Identify which cell holds the provided text, then report its (X, Y) central coordinate. 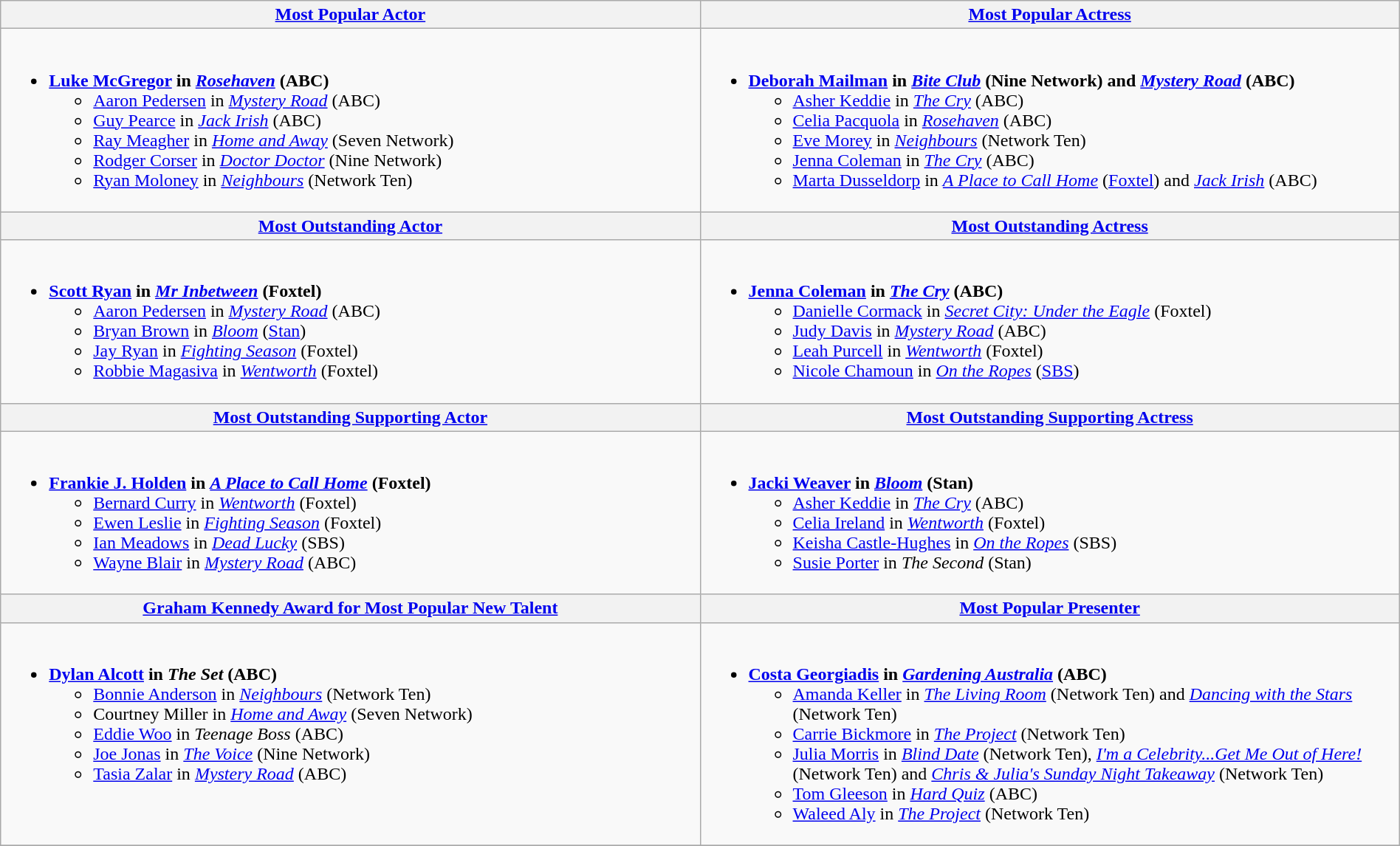
Most Outstanding Actress (1050, 226)
Most Popular Actor (350, 15)
Most Outstanding Actor (350, 226)
Most Popular Presenter (1050, 608)
Most Outstanding Supporting Actress (1050, 417)
Most Popular Actress (1050, 15)
Most Outstanding Supporting Actor (350, 417)
Graham Kennedy Award for Most Popular New Talent (350, 608)
